Capture the cell that displays the provided text and extract its [x, y] central coordinate. 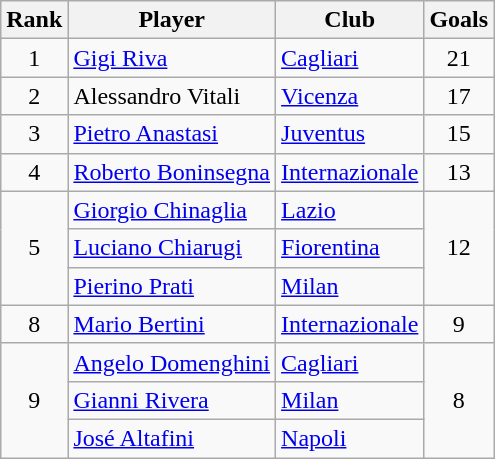
Angelo Domenghini [172, 362]
Rank [34, 20]
Roberto Boninsegna [172, 172]
Napoli [350, 438]
21 [459, 58]
Player [172, 20]
5 [34, 248]
4 [34, 172]
Alessandro Vitali [172, 96]
17 [459, 96]
Juventus [350, 134]
2 [34, 96]
Goals [459, 20]
12 [459, 248]
3 [34, 134]
Vicenza [350, 96]
Giorgio Chinaglia [172, 210]
Mario Bertini [172, 324]
Gianni Rivera [172, 400]
Pierino Prati [172, 286]
Fiorentina [350, 248]
José Altafini [172, 438]
Club [350, 20]
Pietro Anastasi [172, 134]
15 [459, 134]
Luciano Chiarugi [172, 248]
Lazio [350, 210]
13 [459, 172]
Gigi Riva [172, 58]
1 [34, 58]
